Scan for the cell matching the given text and deliver its [x, y] coordinate at center. 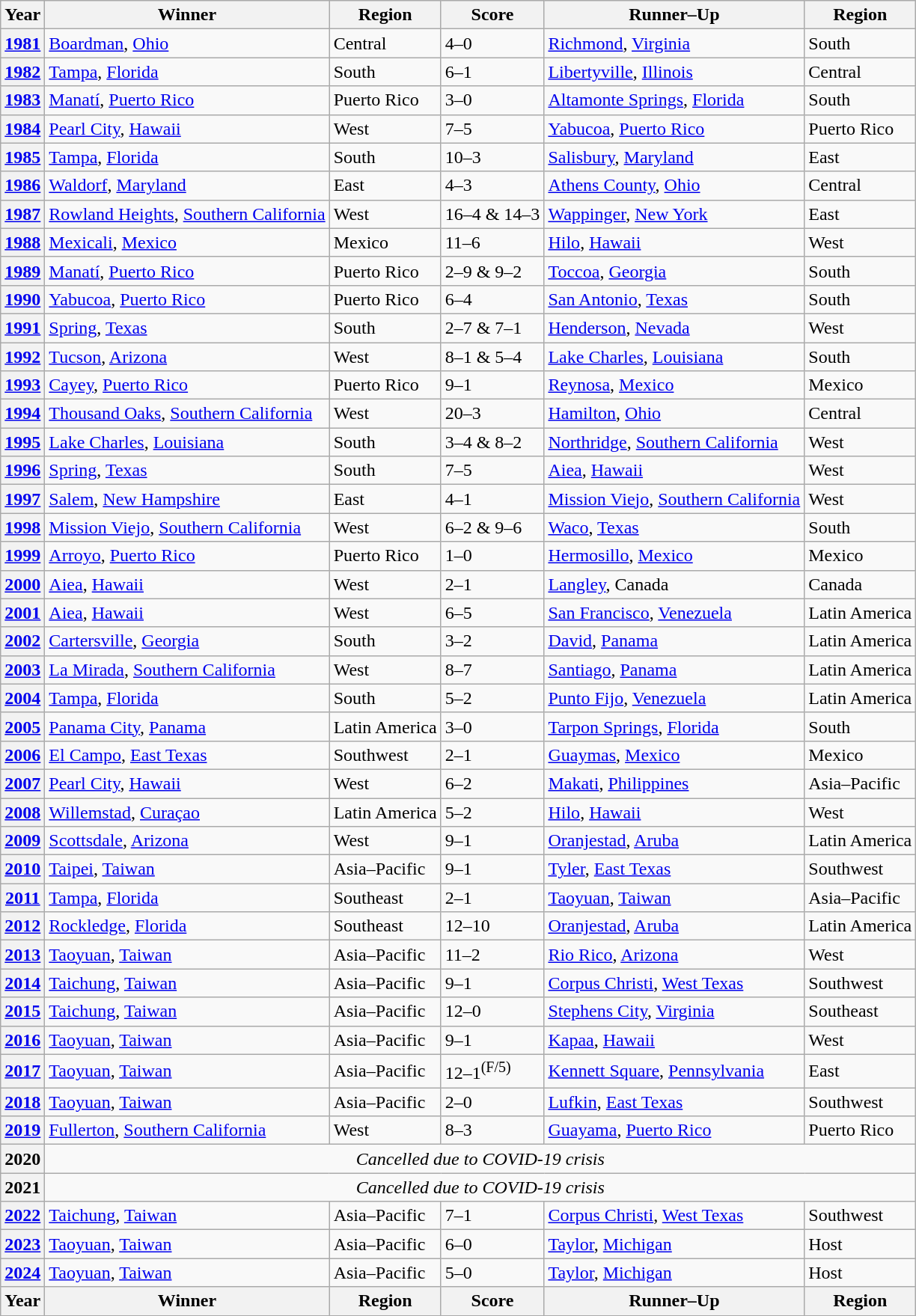
Thousand Oaks, Southern California [187, 414]
2020 [22, 1159]
David, Panama [674, 641]
2024 [22, 1273]
1985 [22, 157]
Mexicali, Mexico [187, 242]
4–3 [492, 186]
1991 [22, 328]
Northridge, Southern California [674, 442]
2003 [22, 670]
Richmond, Virginia [674, 43]
Cartersville, Georgia [187, 641]
2013 [22, 955]
1998 [22, 527]
Kennett Square, Pennsylvania [674, 1071]
Fullerton, Southern California [187, 1130]
1–0 [492, 556]
Panama City, Panama [187, 726]
Waldorf, Maryland [187, 186]
6–1 [492, 72]
Makati, Philippines [674, 783]
Guayama, Puerto Rico [674, 1130]
2010 [22, 869]
5–0 [492, 1273]
Guaymas, Mexico [674, 755]
Scottsdale, Arizona [187, 841]
2023 [22, 1244]
2007 [22, 783]
Tyler, East Texas [674, 869]
Salem, New Hampshire [187, 499]
2021 [22, 1187]
Rio Rico, Arizona [674, 955]
2019 [22, 1130]
Cayey, Puerto Rico [187, 385]
2009 [22, 841]
1986 [22, 186]
Waco, Texas [674, 527]
Langley, Canada [674, 584]
2008 [22, 812]
1997 [22, 499]
Santiago, Panama [674, 670]
Tarpon Springs, Florida [674, 726]
6–2 [492, 783]
El Campo, East Texas [187, 755]
San Antonio, Texas [674, 299]
2016 [22, 1040]
2012 [22, 926]
San Francisco, Venezuela [674, 613]
3–4 & 8–2 [492, 442]
2015 [22, 1012]
Rockledge, Florida [187, 926]
8–7 [492, 670]
2–0 [492, 1102]
Libertyville, Illinois [674, 72]
6–0 [492, 1244]
Canada [861, 584]
8–1 & 5–4 [492, 357]
20–3 [492, 414]
2–9 & 9–2 [492, 271]
12–10 [492, 926]
1994 [22, 414]
16–4 & 14–3 [492, 214]
Stephens City, Virginia [674, 1012]
2005 [22, 726]
2006 [22, 755]
Tucson, Arizona [187, 357]
2–7 & 7–1 [492, 328]
1983 [22, 100]
Hermosillo, Mexico [674, 556]
4–1 [492, 499]
1990 [22, 299]
3–2 [492, 641]
7–1 [492, 1216]
Kapaa, Hawaii [674, 1040]
1987 [22, 214]
12–1(F/5) [492, 1071]
11–6 [492, 242]
Lufkin, East Texas [674, 1102]
6–5 [492, 613]
Salisbury, Maryland [674, 157]
Punto Fijo, Venezuela [674, 698]
1988 [22, 242]
1981 [22, 43]
8–3 [492, 1130]
Altamonte Springs, Florida [674, 100]
11–2 [492, 955]
1996 [22, 471]
Henderson, Nevada [674, 328]
Toccoa, Georgia [674, 271]
2014 [22, 983]
2002 [22, 641]
La Mirada, Southern California [187, 670]
1982 [22, 72]
12–0 [492, 1012]
1989 [22, 271]
6–4 [492, 299]
4–0 [492, 43]
2018 [22, 1102]
Reynosa, Mexico [674, 385]
Wappinger, New York [674, 214]
Boardman, Ohio [187, 43]
6–2 & 9–6 [492, 527]
1993 [22, 385]
2017 [22, 1071]
1995 [22, 442]
10–3 [492, 157]
2011 [22, 898]
2000 [22, 584]
Athens County, Ohio [674, 186]
2004 [22, 698]
1992 [22, 357]
Arroyo, Puerto Rico [187, 556]
2001 [22, 613]
1984 [22, 129]
Taipei, Taiwan [187, 869]
2022 [22, 1216]
Hamilton, Ohio [674, 414]
Rowland Heights, Southern California [187, 214]
1999 [22, 556]
Willemstad, Curaçao [187, 812]
